Locate the cell with the specified text and output its (X, Y) center coordinate. 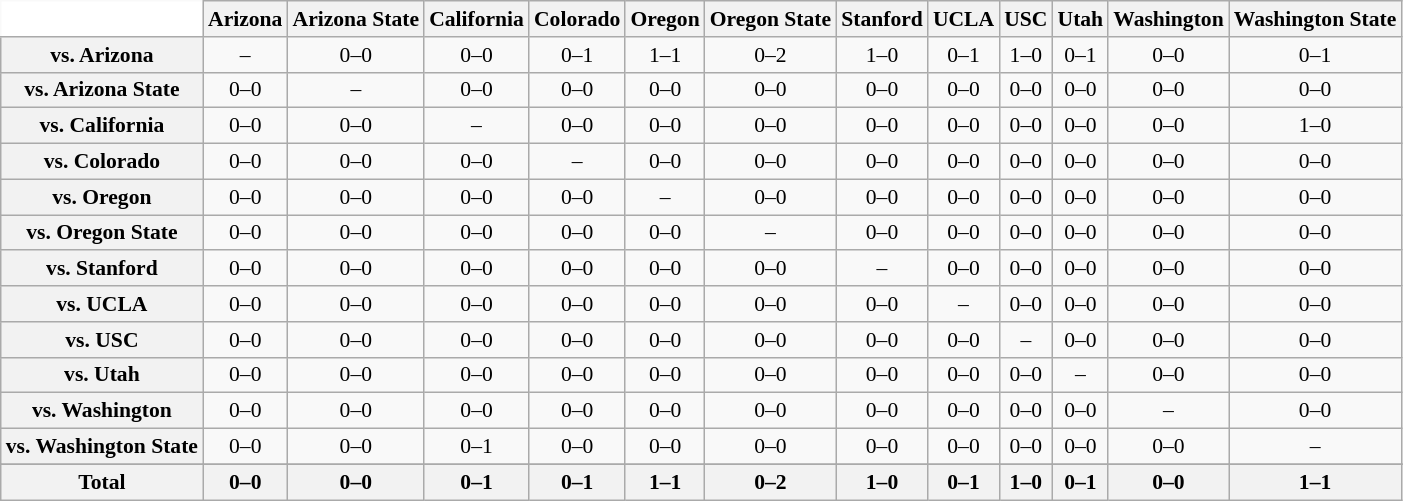
Utah (1080, 19)
vs. Oregon (102, 197)
vs. California (102, 126)
Oregon (664, 19)
Washington State (1316, 19)
Arizona State (356, 19)
vs. Colorado (102, 162)
vs. UCLA (102, 304)
vs. Oregon State (102, 233)
vs. Utah (102, 375)
Colorado (577, 19)
vs. Washington State (102, 447)
vs. Arizona (102, 55)
Total (102, 482)
Washington (1168, 19)
USC (1026, 19)
Oregon State (770, 19)
vs. Washington (102, 411)
UCLA (964, 19)
vs. USC (102, 340)
vs. Arizona State (102, 90)
California (476, 19)
Stanford (882, 19)
vs. Stanford (102, 269)
Arizona (245, 19)
